Search for the cell housing the specified text and yield its (x, y) center coordinate. 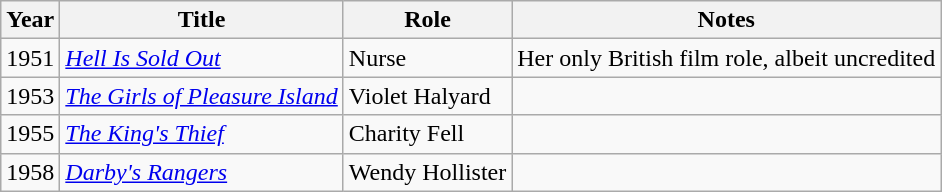
Title (202, 20)
1955 (30, 134)
Hell Is Sold Out (202, 58)
Wendy Hollister (427, 172)
The King's Thief (202, 134)
Charity Fell (427, 134)
1958 (30, 172)
Role (427, 20)
Notes (726, 20)
Year (30, 20)
Violet Halyard (427, 96)
1953 (30, 96)
Her only British film role, albeit uncredited (726, 58)
The Girls of Pleasure Island (202, 96)
1951 (30, 58)
Darby's Rangers (202, 172)
Nurse (427, 58)
